Find where the given text appears and provide that cell's center as (X, Y) coordinate. 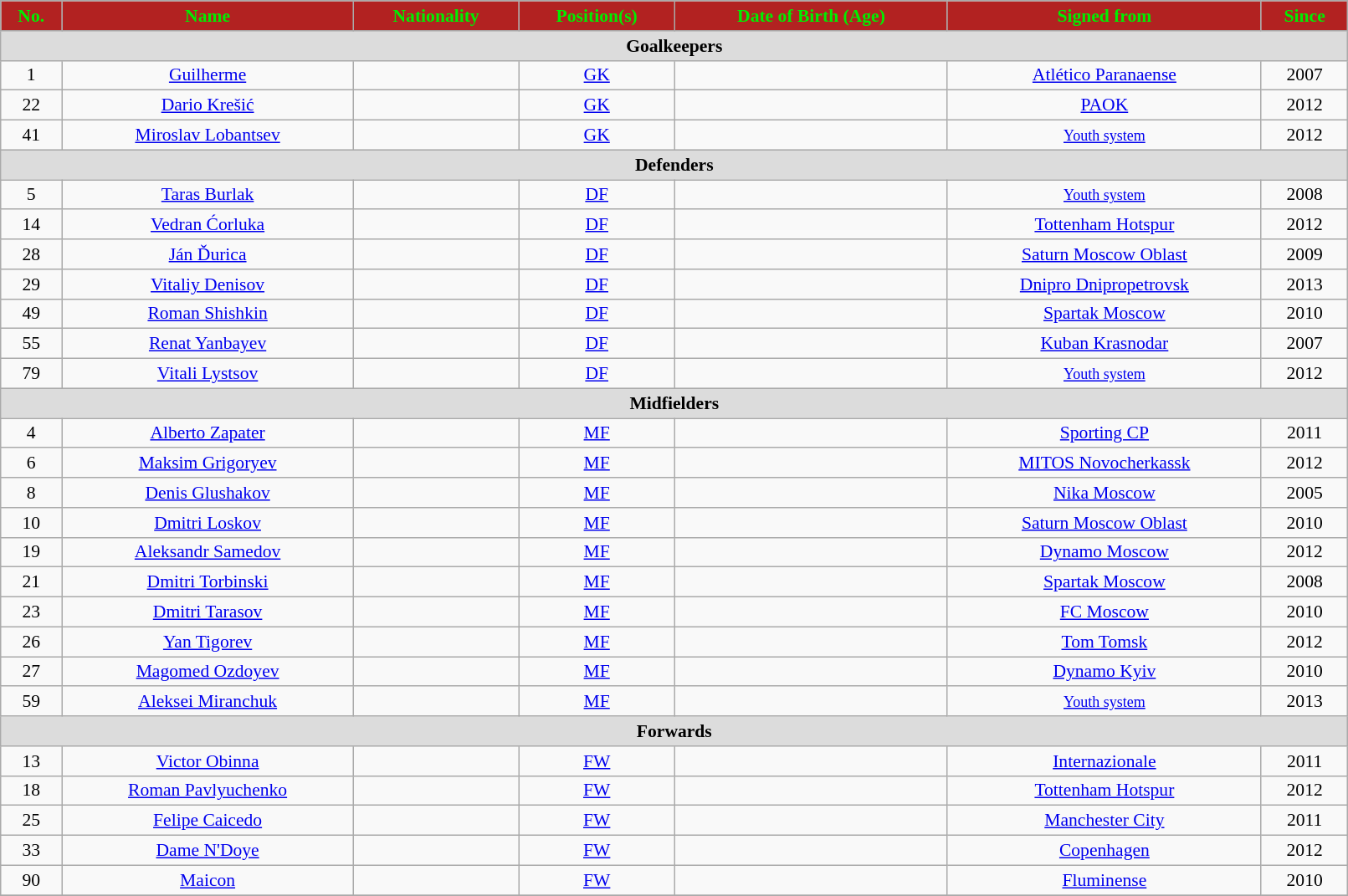
14 (32, 225)
Manchester City (1105, 821)
Guilherme (208, 75)
29 (32, 284)
2009 (1304, 254)
PAOK (1105, 105)
Internazionale (1105, 761)
Position(s) (597, 16)
Tom Tomsk (1105, 642)
10 (32, 523)
Maksim Grigoryev (208, 463)
26 (32, 642)
Aleksandr Samedov (208, 552)
No. (32, 16)
Maicon (208, 880)
6 (32, 463)
Denis Glushakov (208, 493)
MITOS Novocherkassk (1105, 463)
Since (1304, 16)
Vitaliy Denisov (208, 284)
13 (32, 761)
25 (32, 821)
Forwards (674, 731)
Name (208, 16)
79 (32, 374)
1 (32, 75)
Aleksei Miranchuk (208, 702)
8 (32, 493)
Taras Burlak (208, 195)
21 (32, 582)
Dnipro Dnipropetrovsk (1105, 284)
Goalkeepers (674, 46)
23 (32, 612)
Vitali Lystsov (208, 374)
28 (32, 254)
Dmitri Tarasov (208, 612)
33 (32, 851)
Date of Birth (Age) (812, 16)
18 (32, 791)
2005 (1304, 493)
Dynamo Kyiv (1105, 672)
27 (32, 672)
Roman Pavlyuchenko (208, 791)
Miroslav Lobantsev (208, 136)
Dmitri Torbinski (208, 582)
Atlético Paranaense (1105, 75)
22 (32, 105)
19 (32, 552)
Vedran Ćorluka (208, 225)
Alberto Zapater (208, 433)
90 (32, 880)
59 (32, 702)
4 (32, 433)
Fluminense (1105, 880)
Dame N'Doye (208, 851)
Nationality (435, 16)
Defenders (674, 165)
Renat Yanbayev (208, 344)
Yan Tigorev (208, 642)
Dario Krešić (208, 105)
Copenhagen (1105, 851)
49 (32, 314)
Signed from (1105, 16)
Kuban Krasnodar (1105, 344)
Ján Ďurica (208, 254)
Felipe Caicedo (208, 821)
41 (32, 136)
Nika Moscow (1105, 493)
55 (32, 344)
FC Moscow (1105, 612)
Dynamo Moscow (1105, 552)
Victor Obinna (208, 761)
Sporting CP (1105, 433)
5 (32, 195)
Midfielders (674, 403)
Dmitri Loskov (208, 523)
Magomed Ozdoyev (208, 672)
Roman Shishkin (208, 314)
